Return the (x, y) coordinate for the center point of the cell that contains the specified text.  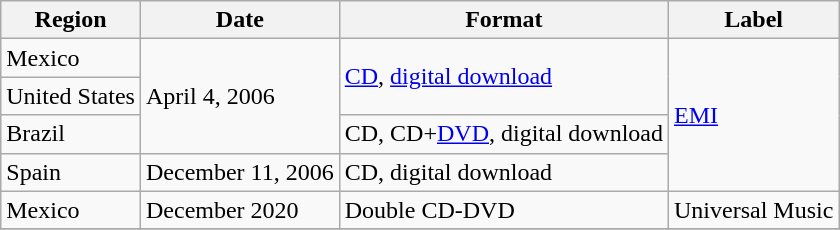
December 11, 2006 (240, 172)
April 4, 2006 (240, 96)
Universal Music (754, 210)
Format (504, 20)
CD, CD+DVD, digital download (504, 134)
Brazil (71, 134)
Region (71, 20)
December 2020 (240, 210)
Spain (71, 172)
Label (754, 20)
Double CD-DVD (504, 210)
Date (240, 20)
EMI (754, 115)
United States (71, 96)
